Determine the [x, y] coordinate at the center of the cell enclosing the given text.  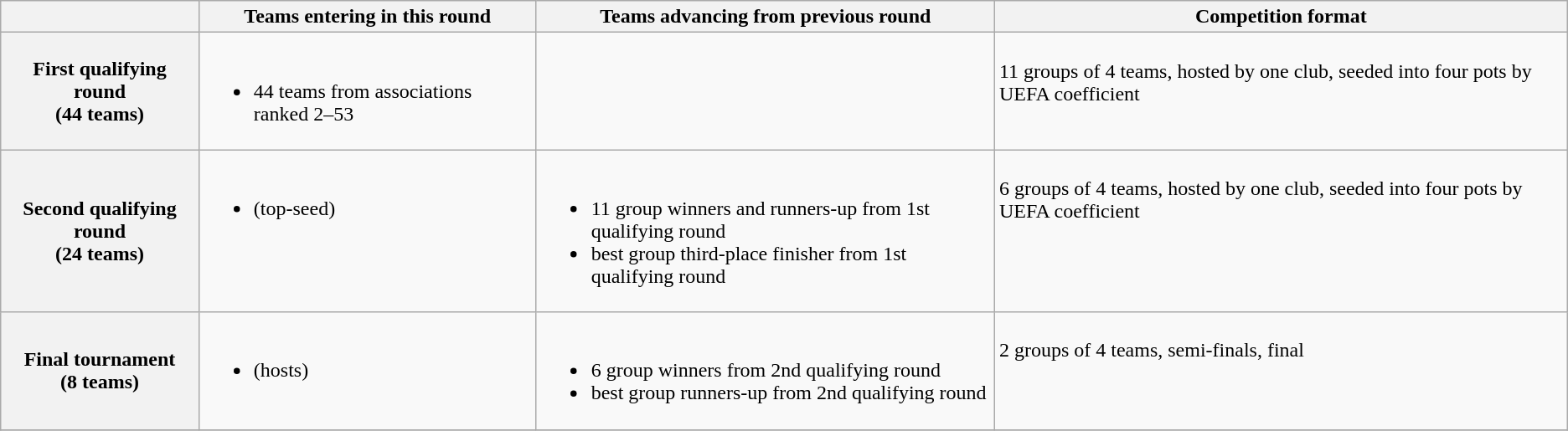
2 groups of 4 teams, semi-finals, final [1281, 371]
(hosts) [367, 371]
First qualifying round (44 teams) [101, 91]
6 group winners from 2nd qualifying roundbest group runners-up from 2nd qualifying round [766, 371]
Second qualifying round (24 teams) [101, 231]
Competition format [1281, 17]
6 groups of 4 teams, hosted by one club, seeded into four pots by UEFA coefficient [1281, 231]
(top-seed) [367, 231]
11 groups of 4 teams, hosted by one club, seeded into four pots by UEFA coefficient [1281, 91]
Teams advancing from previous round [766, 17]
Teams entering in this round [367, 17]
11 group winners and runners-up from 1st qualifying roundbest group third-place finisher from 1st qualifying round [766, 231]
Final tournament (8 teams) [101, 371]
44 teams from associations ranked 2–53 [367, 91]
